Output the (X, Y) coordinate of the center of the cell containing the given text.  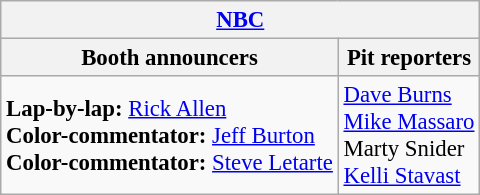
NBC (240, 20)
Lap-by-lap: Rick AllenColor-commentator: Jeff BurtonColor-commentator: Steve Letarte (170, 136)
Pit reporters (409, 58)
Booth announcers (170, 58)
Dave BurnsMike MassaroMarty SniderKelli Stavast (409, 136)
